Output the (X, Y) coordinate of the center of the cell containing the given text.  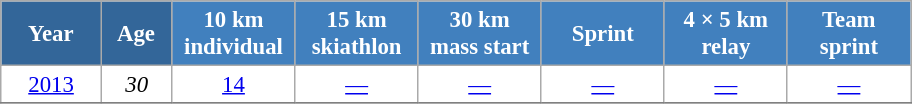
Team sprint (848, 34)
30 (136, 85)
4 × 5 km relay (726, 34)
15 km skiathlon (356, 34)
14 (234, 85)
Age (136, 34)
Sprint (602, 34)
30 km mass start (480, 34)
10 km individual (234, 34)
2013 (52, 85)
Year (52, 34)
